Output the [x, y] coordinate of the center of the cell containing the given text.  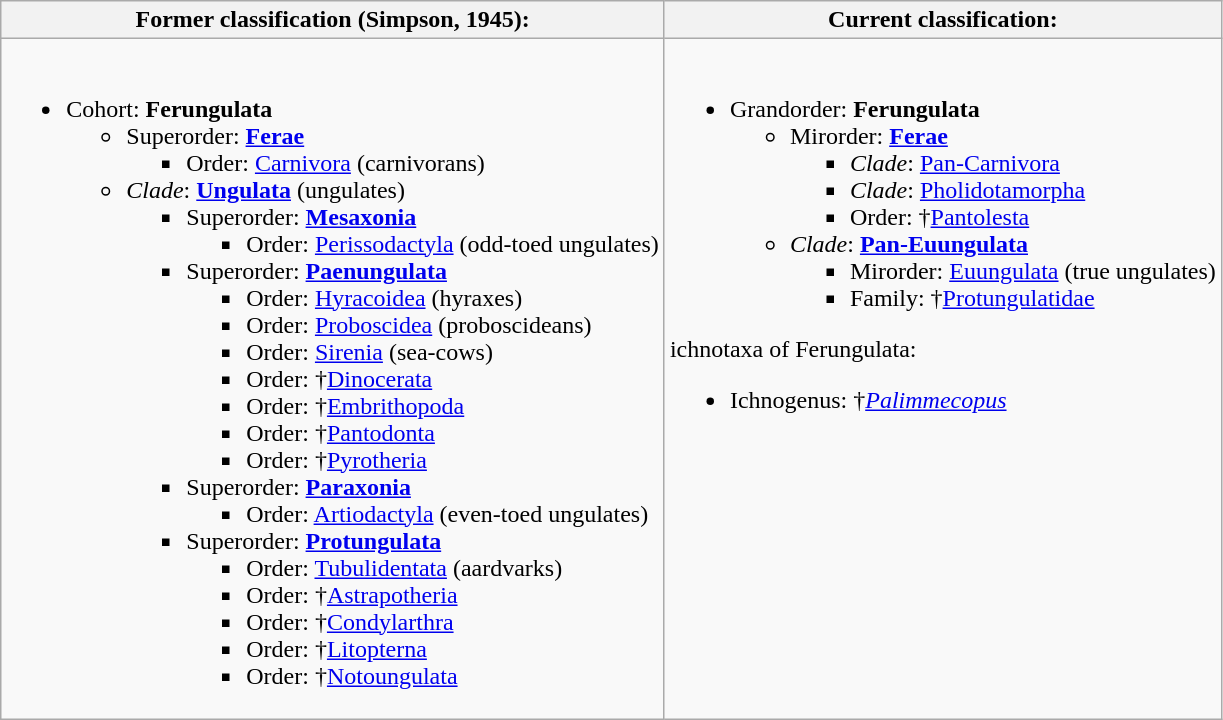
Former classification (Simpson, 1945): [333, 20]
Current classification: [942, 20]
